Scan for the cell matching the given text and deliver its [x, y] coordinate at center. 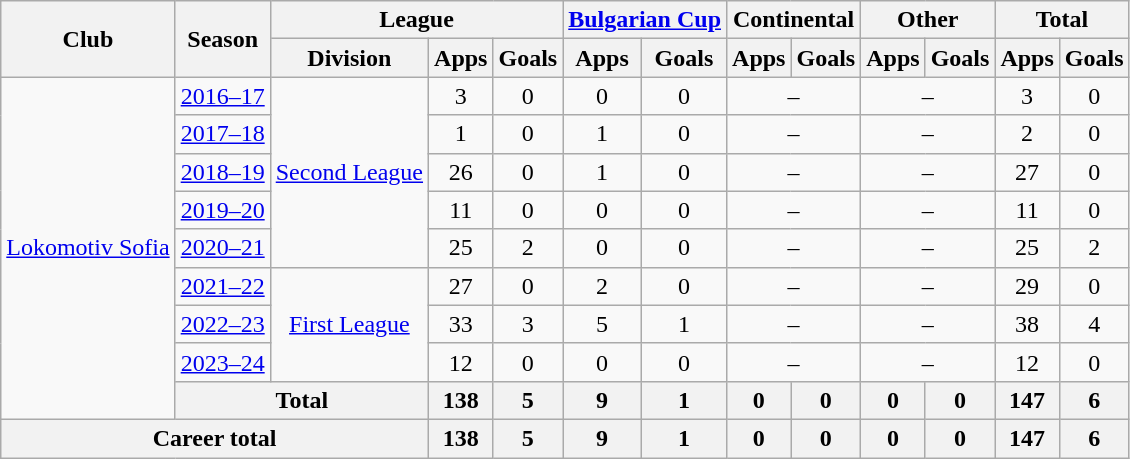
33 [461, 324]
29 [1027, 286]
38 [1027, 324]
2021–22 [222, 286]
2018–19 [222, 172]
2023–24 [222, 362]
Lokomotiv Sofia [88, 248]
Career total [215, 438]
Season [222, 39]
Division [349, 58]
2016–17 [222, 96]
4 [1094, 324]
Club [88, 39]
Continental [794, 20]
2017–18 [222, 134]
Other [928, 20]
First League [349, 324]
Bulgarian Cup [645, 20]
League [416, 20]
2022–23 [222, 324]
2019–20 [222, 210]
Second League [349, 172]
26 [461, 172]
2020–21 [222, 248]
